Locate the cell with the specified text and output its (x, y) center coordinate. 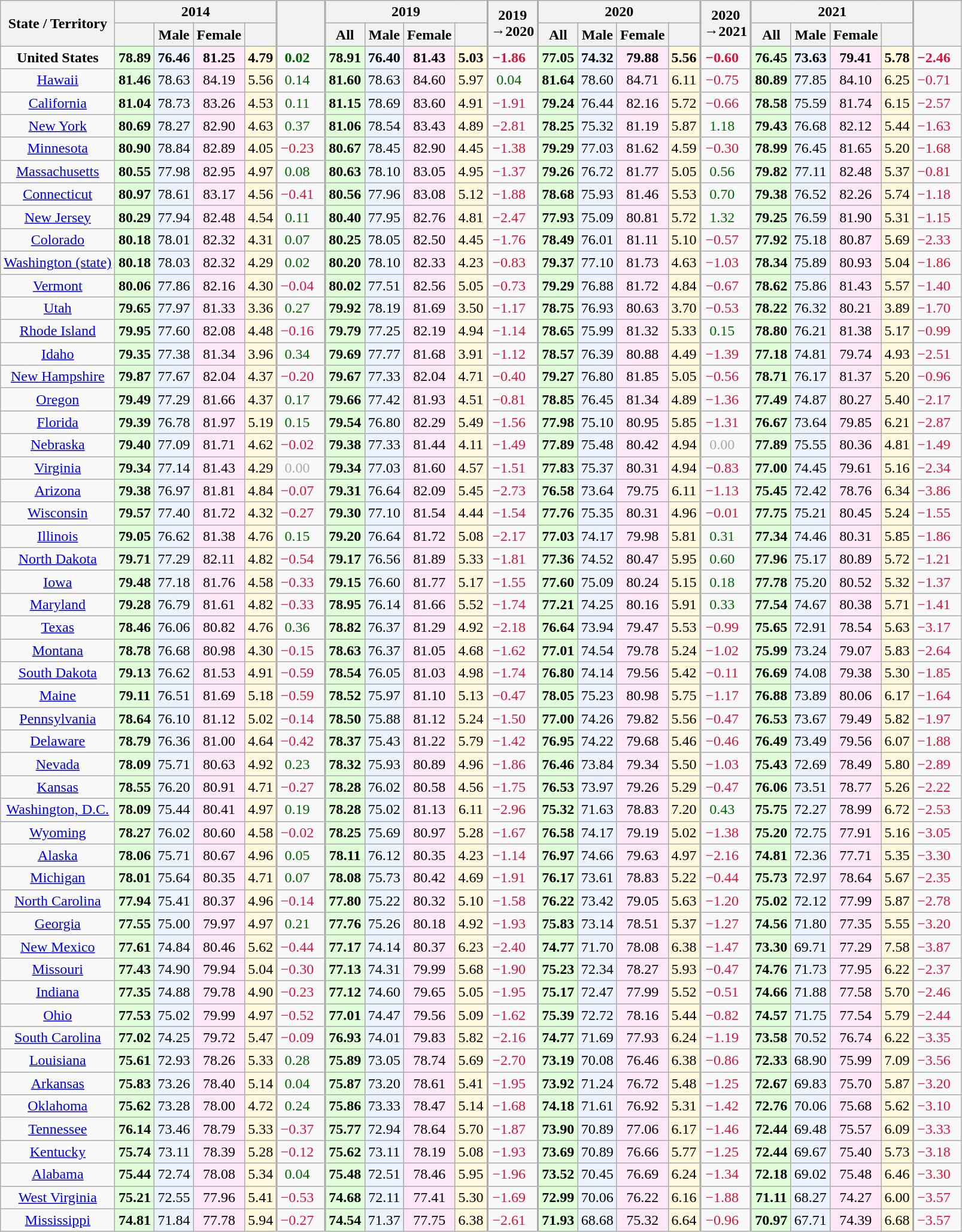
81.37 (855, 377)
78.80 (771, 331)
76.95 (558, 741)
74.52 (597, 559)
76.36 (174, 741)
79.88 (642, 57)
76.79 (174, 604)
79.27 (558, 377)
−0.67 (726, 286)
6.34 (897, 491)
5.80 (897, 764)
77.83 (558, 468)
−0.66 (726, 103)
6.09 (897, 1129)
80.91 (219, 787)
84.10 (855, 80)
73.42 (597, 901)
75.87 (345, 1083)
−1.69 (512, 1197)
76.05 (384, 673)
79.69 (345, 354)
76.51 (174, 696)
71.80 (811, 924)
77.14 (174, 468)
77.86 (174, 286)
5.77 (684, 1152)
81.73 (642, 262)
74.31 (384, 969)
3.91 (471, 354)
0.31 (726, 536)
New Mexico (57, 946)
79.43 (771, 126)
7.20 (684, 810)
78.52 (345, 696)
78.03 (174, 262)
−2.40 (512, 946)
78.34 (771, 262)
81.89 (429, 559)
0.70 (726, 194)
76.66 (642, 1152)
79.41 (855, 57)
69.67 (811, 1152)
73.33 (384, 1106)
Rhode Island (57, 331)
79.61 (855, 468)
78.60 (597, 80)
Maryland (57, 604)
81.33 (219, 308)
5.57 (897, 286)
3.70 (684, 308)
−0.11 (726, 673)
Massachusetts (57, 171)
78.00 (219, 1106)
78.16 (642, 1015)
81.85 (642, 377)
84.60 (429, 80)
−0.57 (726, 240)
79.74 (855, 354)
73.58 (771, 1038)
81.68 (429, 354)
73.92 (558, 1083)
70.97 (771, 1220)
−1.15 (937, 217)
−2.37 (937, 969)
−1.90 (512, 969)
82.56 (429, 286)
0.28 (301, 1061)
78.62 (771, 286)
73.52 (558, 1175)
0.34 (301, 354)
78.73 (174, 103)
75.10 (597, 422)
77.05 (558, 57)
74.39 (855, 1220)
5.48 (684, 1083)
79.83 (429, 1038)
77.97 (174, 308)
−2.34 (937, 468)
5.18 (261, 696)
72.42 (811, 491)
81.62 (642, 149)
79.15 (345, 582)
71.11 (771, 1197)
72.36 (811, 855)
Pennsylvania (57, 719)
−0.60 (726, 57)
74.45 (811, 468)
4.68 (471, 650)
80.95 (642, 422)
New Hampshire (57, 377)
78.39 (219, 1152)
74.84 (174, 946)
68.90 (811, 1061)
79.66 (345, 399)
80.38 (855, 604)
71.61 (597, 1106)
75.75 (771, 810)
78.91 (345, 57)
80.40 (345, 217)
79.97 (219, 924)
80.29 (135, 217)
76.44 (597, 103)
−0.71 (937, 80)
76.10 (174, 719)
0.37 (301, 126)
78.50 (345, 719)
75.22 (384, 901)
76.21 (811, 331)
76.74 (855, 1038)
75.26 (384, 924)
73.51 (811, 787)
−2.73 (512, 491)
82.50 (429, 240)
−0.73 (512, 286)
Florida (57, 422)
81.97 (219, 422)
80.47 (642, 559)
3.50 (471, 308)
77.41 (429, 1197)
−2.47 (512, 217)
4.05 (261, 149)
5.46 (684, 741)
71.75 (811, 1015)
84.19 (219, 80)
77.55 (135, 924)
5.67 (897, 878)
78.74 (429, 1061)
72.51 (384, 1175)
77.09 (174, 445)
−3.35 (937, 1038)
75.64 (174, 878)
5.42 (684, 673)
−0.37 (301, 1129)
80.45 (855, 513)
82.11 (219, 559)
7.09 (897, 1061)
4.31 (261, 240)
5.75 (684, 696)
−1.31 (726, 422)
0.14 (301, 80)
72.67 (771, 1083)
75.65 (771, 627)
North Carolina (57, 901)
82.89 (219, 149)
79.95 (135, 331)
79.19 (642, 833)
83.05 (429, 171)
76.39 (597, 354)
80.87 (855, 240)
4.59 (684, 149)
4.48 (261, 331)
Washington, D.C. (57, 810)
75.59 (811, 103)
Idaho (57, 354)
71.63 (597, 810)
72.74 (174, 1175)
5.32 (897, 582)
76.60 (384, 582)
78.06 (135, 855)
71.73 (811, 969)
76.52 (811, 194)
−0.07 (301, 491)
73.28 (174, 1106)
76.59 (811, 217)
75.41 (174, 901)
79.98 (642, 536)
80.82 (219, 627)
75.40 (855, 1152)
2014 (196, 12)
6.23 (471, 946)
80.02 (345, 286)
76.78 (174, 422)
74.47 (384, 1015)
80.32 (429, 901)
80.21 (855, 308)
−1.21 (937, 559)
7.58 (897, 946)
79.71 (135, 559)
73.63 (811, 57)
−1.56 (512, 422)
77.40 (174, 513)
Tennessee (57, 1129)
−1.50 (512, 719)
Wisconsin (57, 513)
71.93 (558, 1220)
77.25 (384, 331)
79.87 (135, 377)
75.18 (811, 240)
−1.70 (937, 308)
5.15 (684, 582)
71.69 (597, 1038)
74.76 (771, 969)
78.78 (135, 650)
78.22 (771, 308)
Colorado (57, 240)
73.84 (597, 764)
76.49 (771, 741)
−2.81 (512, 126)
80.46 (219, 946)
−0.16 (301, 331)
68.68 (597, 1220)
75.45 (771, 491)
82.26 (855, 194)
−1.40 (937, 286)
82.08 (219, 331)
74.27 (855, 1197)
72.75 (811, 833)
72.69 (811, 764)
79.11 (135, 696)
Hawaii (57, 80)
1.18 (726, 126)
−3.05 (937, 833)
78.82 (345, 627)
5.83 (897, 650)
77.61 (135, 946)
79.75 (642, 491)
−0.86 (726, 1061)
77.51 (384, 286)
−3.87 (937, 946)
78.37 (345, 741)
73.30 (771, 946)
−2.87 (937, 422)
Arizona (57, 491)
71.24 (597, 1083)
5.49 (471, 422)
76.12 (384, 855)
76.56 (384, 559)
80.36 (855, 445)
75.68 (855, 1106)
79.07 (855, 650)
−1.85 (937, 673)
4.57 (471, 468)
73.19 (558, 1061)
−1.12 (512, 354)
78.85 (558, 399)
78.45 (384, 149)
79.40 (135, 445)
Oklahoma (57, 1106)
Iowa (57, 582)
4.49 (684, 354)
73.97 (597, 787)
6.07 (897, 741)
78.65 (558, 331)
79.94 (219, 969)
4.79 (261, 57)
81.90 (855, 217)
79.67 (345, 377)
83.43 (429, 126)
North Dakota (57, 559)
−1.18 (937, 194)
5.50 (684, 764)
80.60 (219, 833)
77.12 (345, 992)
75.00 (174, 924)
−1.47 (726, 946)
79.68 (642, 741)
−0.41 (301, 194)
81.15 (345, 103)
77.17 (345, 946)
77.38 (174, 354)
Kansas (57, 787)
81.19 (642, 126)
75.77 (345, 1129)
−0.20 (301, 377)
81.11 (642, 240)
−1.97 (937, 719)
80.52 (855, 582)
−0.46 (726, 741)
6.15 (897, 103)
Alabama (57, 1175)
0.24 (301, 1106)
81.13 (429, 810)
−1.75 (512, 787)
3.36 (261, 308)
80.88 (642, 354)
80.16 (642, 604)
0.36 (301, 627)
Nevada (57, 764)
−0.15 (301, 650)
81.74 (855, 103)
74.87 (811, 399)
78.47 (429, 1106)
73.67 (811, 719)
5.09 (471, 1015)
−1.64 (937, 696)
−1.87 (512, 1129)
75.69 (384, 833)
79.85 (855, 422)
−1.46 (726, 1129)
5.03 (471, 57)
70.45 (597, 1175)
81.00 (219, 741)
−2.18 (512, 627)
Georgia (57, 924)
−2.96 (512, 810)
79.25 (771, 217)
75.35 (597, 513)
72.55 (174, 1197)
72.27 (811, 810)
81.05 (429, 650)
5.40 (897, 399)
0.21 (301, 924)
76.20 (174, 787)
72.18 (771, 1175)
82.19 (429, 331)
2021 (832, 12)
80.81 (642, 217)
78.40 (219, 1083)
5.26 (897, 787)
Washington (state) (57, 262)
77.34 (771, 536)
−1.63 (937, 126)
78.55 (135, 787)
75.37 (597, 468)
78.95 (345, 604)
5.68 (471, 969)
74.67 (811, 604)
−0.12 (301, 1152)
76.67 (771, 422)
4.93 (897, 354)
5.81 (684, 536)
2020→2021 (726, 23)
78.76 (855, 491)
−1.13 (726, 491)
78.68 (558, 194)
0.27 (301, 308)
80.55 (135, 171)
6.64 (684, 1220)
Texas (57, 627)
80.93 (855, 262)
77.67 (174, 377)
4.44 (471, 513)
73.89 (811, 696)
5.71 (897, 604)
−2.89 (937, 764)
4.62 (261, 445)
74.90 (174, 969)
California (57, 103)
Michigan (57, 878)
−0.42 (301, 741)
80.58 (429, 787)
73.05 (384, 1061)
80.90 (135, 149)
75.97 (384, 696)
78.11 (345, 855)
0.17 (301, 399)
79.20 (345, 536)
72.47 (597, 992)
5.35 (897, 855)
81.44 (429, 445)
76.92 (642, 1106)
5.12 (471, 194)
−3.56 (937, 1061)
73.90 (558, 1129)
−1.19 (726, 1038)
5.55 (897, 924)
78.89 (135, 57)
78.84 (174, 149)
4.69 (471, 878)
6.16 (684, 1197)
Missouri (57, 969)
6.72 (897, 810)
74.68 (345, 1197)
6.68 (897, 1220)
72.97 (811, 878)
71.84 (174, 1220)
−1.02 (726, 650)
−0.40 (512, 377)
71.37 (384, 1220)
77.58 (855, 992)
79.24 (558, 103)
77.77 (384, 354)
−1.76 (512, 240)
69.02 (811, 1175)
73.46 (174, 1129)
0.08 (301, 171)
−3.18 (937, 1152)
73.69 (558, 1152)
69.83 (811, 1083)
72.34 (597, 969)
5.97 (471, 80)
76.40 (384, 57)
72.33 (771, 1061)
77.02 (135, 1038)
−1.96 (512, 1175)
5.22 (684, 878)
Utah (57, 308)
Arkansas (57, 1083)
Delaware (57, 741)
−1.36 (726, 399)
6.21 (897, 422)
72.94 (384, 1129)
2019 (406, 12)
80.20 (345, 262)
1.32 (726, 217)
79.57 (135, 513)
0.23 (301, 764)
74.18 (558, 1106)
72.12 (811, 901)
77.91 (855, 833)
72.76 (771, 1106)
−1.34 (726, 1175)
South Dakota (57, 673)
82.33 (429, 262)
74.88 (174, 992)
81.76 (219, 582)
77.13 (345, 969)
New York (57, 126)
−2.33 (937, 240)
73.49 (811, 741)
72.99 (558, 1197)
75.55 (811, 445)
77.36 (558, 559)
81.29 (429, 627)
−1.51 (512, 468)
74.22 (597, 741)
6.46 (897, 1175)
83.60 (429, 103)
78.57 (558, 354)
0.33 (726, 604)
Nebraska (57, 445)
4.32 (261, 513)
Indiana (57, 992)
Kentucky (57, 1152)
70.52 (811, 1038)
82.29 (429, 422)
79.31 (345, 491)
70.08 (597, 1061)
0.60 (726, 559)
Wyoming (57, 833)
79.48 (135, 582)
Minnesota (57, 149)
−2.64 (937, 650)
Connecticut (57, 194)
5.47 (261, 1038)
−0.56 (726, 377)
5.78 (897, 57)
79.72 (219, 1038)
72.11 (384, 1197)
6.25 (897, 80)
0.43 (726, 810)
83.17 (219, 194)
69.71 (811, 946)
73.20 (384, 1083)
Louisiana (57, 1061)
75.61 (135, 1061)
5.73 (897, 1152)
79.35 (135, 354)
3.96 (261, 354)
81.32 (642, 331)
−2.53 (937, 810)
−0.09 (301, 1038)
Alaska (57, 855)
81.54 (429, 513)
0.19 (301, 810)
State / Territory (57, 23)
5.13 (471, 696)
77.21 (558, 604)
74.32 (597, 57)
78.51 (642, 924)
77.85 (811, 80)
81.25 (219, 57)
72.91 (811, 627)
81.65 (855, 149)
81.22 (429, 741)
Ohio (57, 1015)
74.57 (771, 1015)
79.47 (642, 627)
77.11 (811, 171)
83.08 (429, 194)
75.57 (855, 1129)
77.80 (345, 901)
South Carolina (57, 1038)
73.94 (597, 627)
82.12 (855, 126)
80.24 (642, 582)
67.71 (811, 1220)
84.71 (642, 80)
69.48 (811, 1129)
5.74 (897, 194)
4.90 (261, 992)
82.09 (429, 491)
4.72 (261, 1106)
2020 (619, 12)
82.95 (219, 171)
Virginia (57, 468)
4.51 (471, 399)
−2.44 (937, 1015)
72.93 (174, 1061)
81.04 (135, 103)
83.26 (219, 103)
77.92 (771, 240)
77.42 (384, 399)
78.69 (384, 103)
75.88 (384, 719)
81.93 (429, 399)
77.06 (642, 1129)
−3.10 (937, 1106)
4.64 (261, 741)
78.71 (771, 377)
6.00 (897, 1197)
75.74 (135, 1152)
74.01 (384, 1038)
−0.51 (726, 992)
0.56 (726, 171)
4.53 (261, 103)
79.37 (558, 262)
78.75 (558, 308)
76.32 (811, 308)
−1.54 (512, 513)
−2.22 (937, 787)
4.95 (471, 171)
Maine (57, 696)
−0.04 (301, 286)
4.98 (471, 673)
78.77 (855, 787)
74.56 (771, 924)
−1.58 (512, 901)
73.14 (597, 924)
77.71 (855, 855)
75.70 (855, 1083)
79.63 (642, 855)
5.45 (471, 491)
−2.51 (937, 354)
5.91 (684, 604)
−3.86 (937, 491)
79.28 (135, 604)
73.26 (174, 1083)
81.61 (219, 604)
81.10 (429, 696)
79.39 (135, 422)
Illinois (57, 536)
77.43 (135, 969)
−2.70 (512, 1061)
80.25 (345, 240)
5.19 (261, 422)
74.26 (597, 719)
5.34 (261, 1175)
79.92 (345, 308)
74.46 (811, 536)
−3.17 (937, 627)
77.53 (135, 1015)
74.60 (384, 992)
United States (57, 57)
79.13 (135, 673)
79.54 (345, 422)
80.56 (345, 194)
−0.01 (726, 513)
−0.54 (301, 559)
78.58 (771, 103)
73.61 (597, 878)
76.01 (597, 240)
−0.52 (301, 1015)
81.06 (345, 126)
−1.41 (937, 604)
5.94 (261, 1220)
2019→2020 (512, 23)
81.03 (429, 673)
73.24 (811, 650)
81.81 (219, 491)
−2.35 (937, 878)
79.79 (345, 331)
4.54 (261, 217)
−1.27 (726, 924)
−1.20 (726, 901)
−0.82 (726, 1015)
72.72 (597, 1015)
75.39 (558, 1015)
71.70 (597, 946)
80.41 (219, 810)
−1.81 (512, 559)
−2.78 (937, 901)
68.27 (811, 1197)
79.17 (345, 559)
−2.61 (512, 1220)
81.64 (558, 80)
0.05 (301, 855)
78.26 (219, 1061)
77.49 (771, 399)
5.93 (684, 969)
Montana (57, 650)
82.76 (429, 217)
4.11 (471, 445)
Mississippi (57, 1220)
81.53 (219, 673)
79.30 (345, 513)
78.32 (345, 764)
−3.33 (937, 1129)
81.71 (219, 445)
71.88 (811, 992)
0.18 (726, 582)
−1.67 (512, 833)
−2.57 (937, 103)
80.27 (855, 399)
West Virginia (57, 1197)
Oregon (57, 399)
Vermont (57, 286)
New Jersey (57, 217)
−1.39 (726, 354)
5.29 (684, 787)
−0.75 (726, 80)
3.89 (897, 308)
80.69 (135, 126)
74.08 (811, 673)
